Identify which cell holds the provided text, then report its [x, y] central coordinate. 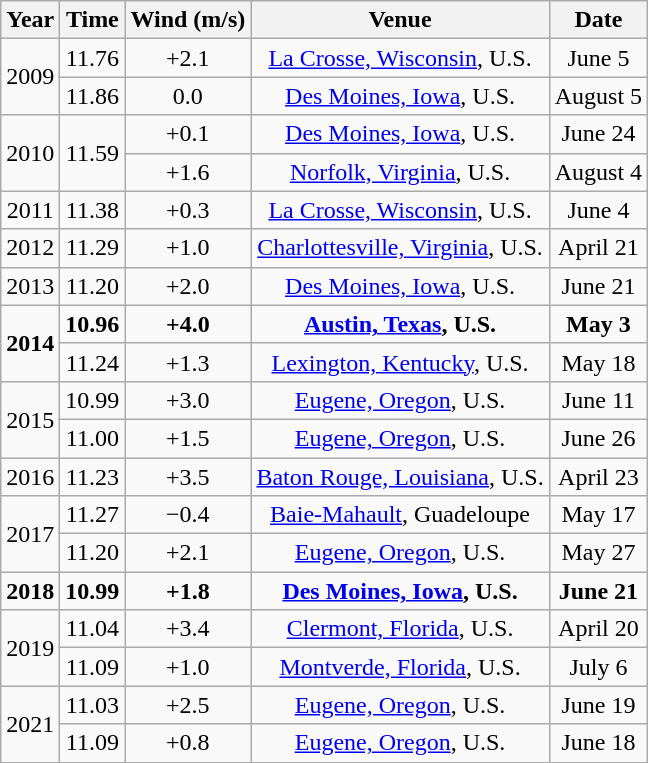
+4.0 [188, 324]
11.24 [92, 362]
May 3 [598, 324]
April 23 [598, 477]
+2.0 [188, 286]
11.03 [92, 705]
June 18 [598, 743]
June 19 [598, 705]
2010 [30, 153]
August 4 [598, 172]
+1.3 [188, 362]
−0.4 [188, 515]
2021 [30, 724]
Wind (m/s) [188, 20]
June 24 [598, 134]
Baton Rouge, Louisiana, U.S. [400, 477]
August 5 [598, 96]
June 11 [598, 400]
+3.5 [188, 477]
Baie-Mahault, Guadeloupe [400, 515]
+1.6 [188, 172]
+0.1 [188, 134]
2016 [30, 477]
Clermont, Florida, U.S. [400, 629]
11.27 [92, 515]
2014 [30, 343]
11.23 [92, 477]
+1.5 [188, 438]
+3.0 [188, 400]
2011 [30, 210]
2015 [30, 419]
0.0 [188, 96]
Charlottesville, Virginia, U.S. [400, 248]
+0.8 [188, 743]
Austin, Texas, U.S. [400, 324]
June 5 [598, 58]
+2.5 [188, 705]
Montverde, Florida, U.S. [400, 667]
June 26 [598, 438]
2018 [30, 591]
Norfolk, Virginia, U.S. [400, 172]
Venue [400, 20]
2012 [30, 248]
April 20 [598, 629]
2017 [30, 534]
Date [598, 20]
2019 [30, 648]
Year [30, 20]
May 18 [598, 362]
11.59 [92, 153]
11.04 [92, 629]
11.38 [92, 210]
2013 [30, 286]
May 27 [598, 553]
11.00 [92, 438]
11.86 [92, 96]
April 21 [598, 248]
11.76 [92, 58]
July 6 [598, 667]
2009 [30, 77]
+0.3 [188, 210]
+1.8 [188, 591]
Lexington, Kentucky, U.S. [400, 362]
10.96 [92, 324]
May 17 [598, 515]
Time [92, 20]
June 4 [598, 210]
+3.4 [188, 629]
11.29 [92, 248]
